Capture the cell that displays the provided text and extract its (X, Y) central coordinate. 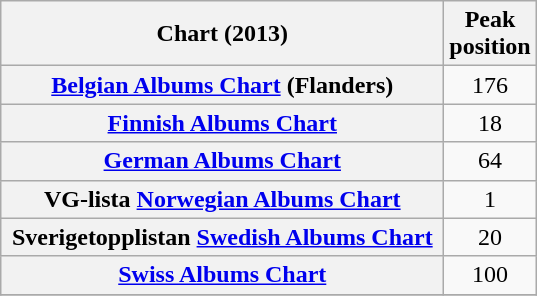
Belgian Albums Chart (Flanders) (222, 85)
20 (490, 237)
100 (490, 275)
VG-lista Norwegian Albums Chart (222, 199)
1 (490, 199)
Sverigetopplistan Swedish Albums Chart (222, 237)
Swiss Albums Chart (222, 275)
64 (490, 161)
Peakposition (490, 34)
18 (490, 123)
German Albums Chart (222, 161)
176 (490, 85)
Chart (2013) (222, 34)
Finnish Albums Chart (222, 123)
